Find where the given text appears and provide that cell's center as (x, y) coordinate. 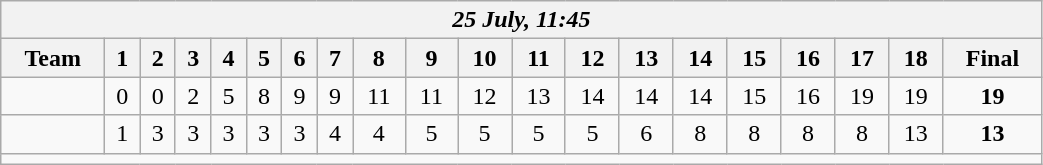
Final (992, 58)
Team (53, 58)
18 (916, 58)
7 (334, 58)
17 (862, 58)
10 (485, 58)
25 July, 11:45 (522, 20)
